For the text-containing cell, return its midpoint in [x, y] coordinate format. 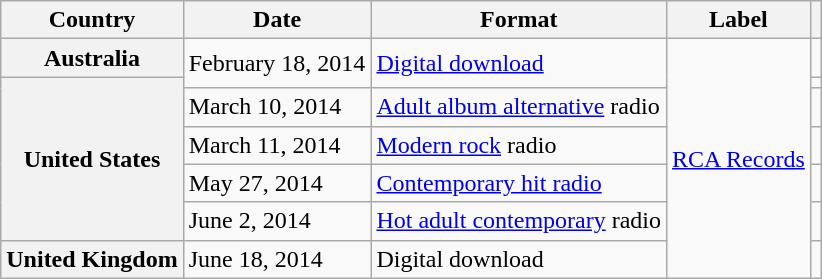
June 18, 2014 [277, 259]
Adult album alternative radio [519, 107]
Country [92, 20]
June 2, 2014 [277, 221]
Hot adult contemporary radio [519, 221]
March 11, 2014 [277, 145]
Date [277, 20]
Format [519, 20]
Contemporary hit radio [519, 183]
Australia [92, 58]
RCA Records [739, 158]
Modern rock radio [519, 145]
Label [739, 20]
February 18, 2014 [277, 64]
March 10, 2014 [277, 107]
United States [92, 158]
United Kingdom [92, 259]
May 27, 2014 [277, 183]
